Pinpoint the cell where the given text exists, returning its [x, y] midpoint coordinate. 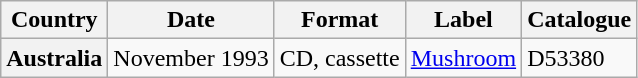
Label [463, 20]
D53380 [580, 58]
Australia [54, 58]
Format [340, 20]
Mushroom [463, 58]
CD, cassette [340, 58]
Catalogue [580, 20]
Country [54, 20]
Date [191, 20]
November 1993 [191, 58]
